Capture the cell that displays the provided text and extract its [x, y] central coordinate. 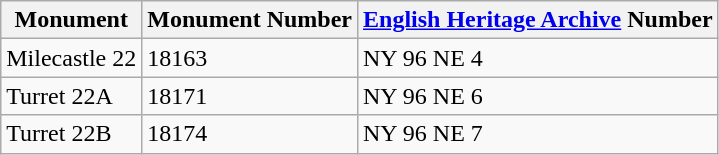
Turret 22B [72, 134]
18171 [250, 96]
Turret 22A [72, 96]
NY 96 NE 6 [538, 96]
NY 96 NE 7 [538, 134]
Monument Number [250, 20]
English Heritage Archive Number [538, 20]
Monument [72, 20]
NY 96 NE 4 [538, 58]
18174 [250, 134]
Milecastle 22 [72, 58]
18163 [250, 58]
